Find where the given text appears and provide that cell's center as [X, Y] coordinate. 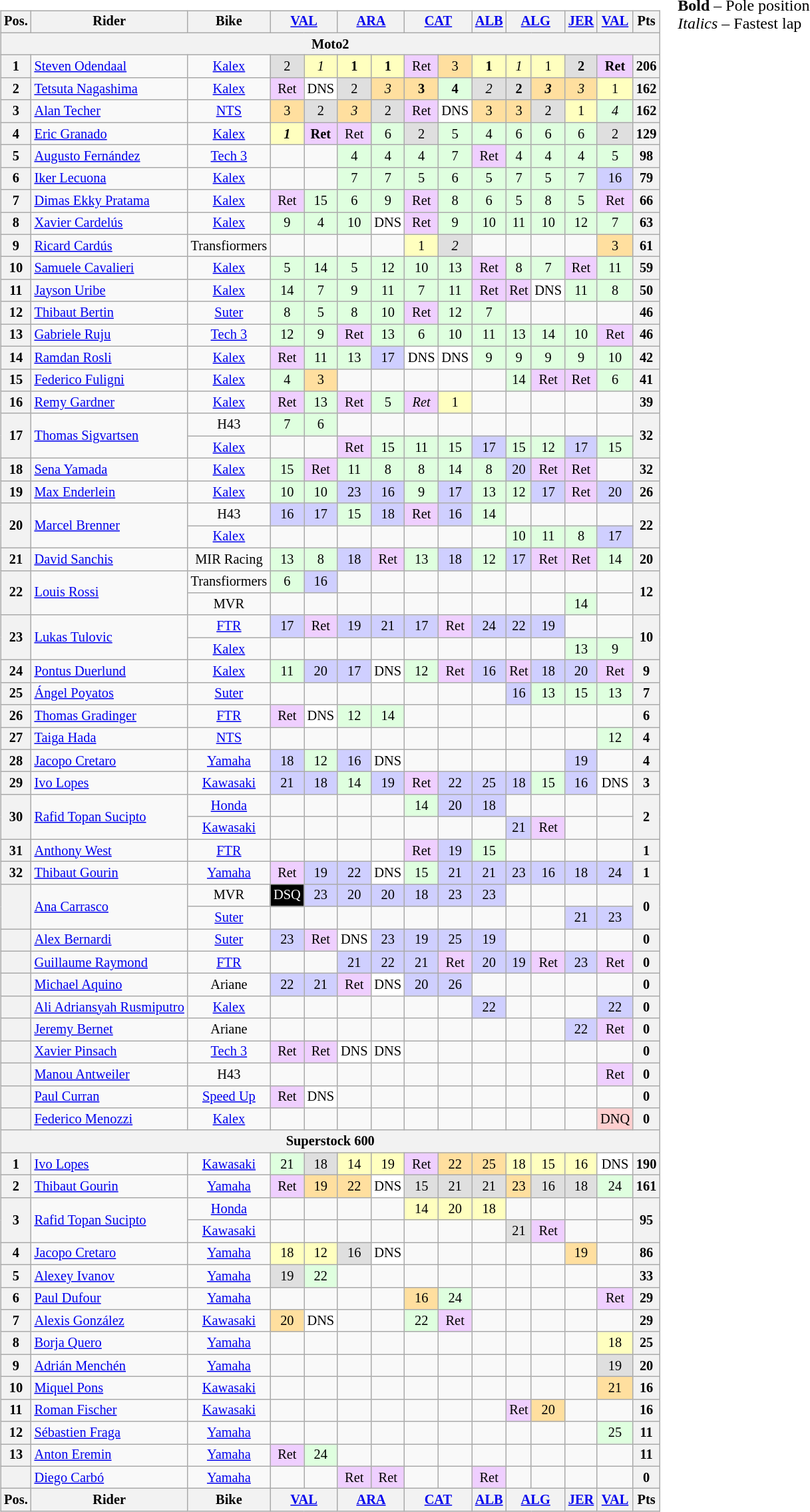
Federico Fuligni [109, 380]
66 [646, 201]
MIR Racing [229, 559]
30 [16, 817]
Thibaut Bertin [109, 313]
Xavier Pinsach [109, 1052]
Jeremy Bernet [109, 1030]
41 [646, 380]
161 [646, 1187]
Guillaume Raymond [109, 962]
Augusto Fernández [109, 156]
Federico Menozzi [109, 1119]
31 [16, 850]
Xavier Cardelús [109, 224]
Ricard Cardús [109, 246]
Louis Rossi [109, 592]
42 [646, 357]
Manou Antweiler [109, 1074]
Paul Curran [109, 1097]
Max Enderlein [109, 492]
Ali Adriansyah Rusmiputro [109, 1008]
Alexey Ivanov [109, 1276]
Lukas Tulovic [109, 638]
59 [646, 268]
Alex Bernardi [109, 940]
Roman Fischer [109, 1410]
63 [646, 224]
Jayson Uribe [109, 291]
39 [646, 403]
Moto2 [330, 44]
Alexis González [109, 1321]
DNQ [615, 1119]
50 [646, 291]
Pontus Duerlund [109, 671]
Sena Yamada [109, 470]
129 [646, 134]
Paul Dufour [109, 1298]
Ramdan Rosli [109, 357]
Borja Quero [109, 1343]
Michael Aquino [109, 985]
95 [646, 1219]
28 [16, 761]
DSQ [287, 895]
Superstock 600 [330, 1141]
Tetsuta Nagashima [109, 89]
Anthony West [109, 850]
Eric Granado [109, 134]
Steven Odendaal [109, 67]
190 [646, 1164]
Thomas Gradinger [109, 716]
Marcel Brenner [109, 526]
27 [16, 739]
Anton Eremin [109, 1455]
Alan Techer [109, 111]
79 [646, 178]
Ana Carrasco [109, 906]
Dimas Ekky Pratama [109, 201]
Gabriele Ruju [109, 335]
33 [646, 1276]
Diego Carbó [109, 1477]
Speed Up [229, 1097]
David Sanchis [109, 559]
86 [646, 1254]
Iker Lecuona [109, 178]
Remy Gardner [109, 403]
206 [646, 67]
Miquel Pons [109, 1388]
Ángel Poyatos [109, 693]
Taiga Hada [109, 739]
Sébastien Fraga [109, 1433]
Thomas Sigvartsen [109, 435]
98 [646, 156]
Adrián Menchén [109, 1366]
61 [646, 246]
Samuele Cavalieri [109, 268]
